Output the [X, Y] coordinate of the center of the cell containing the given text.  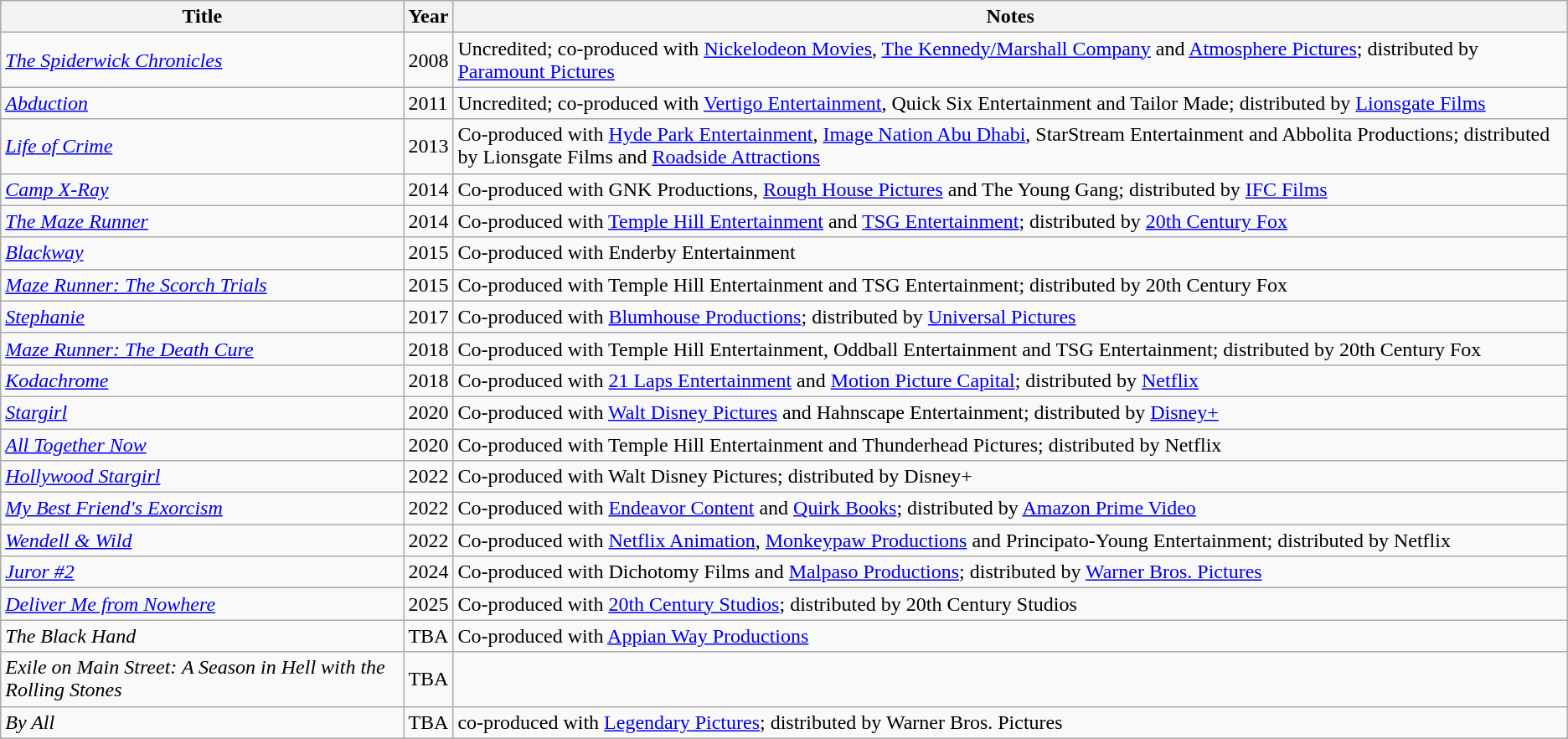
2013 [429, 146]
co-produced with Legendary Pictures; distributed by Warner Bros. Pictures [1010, 722]
Maze Runner: The Scorch Trials [203, 285]
Stephanie [203, 317]
Hollywood Stargirl [203, 477]
Notes [1010, 17]
Co-produced with Blumhouse Productions; distributed by Universal Pictures [1010, 317]
The Black Hand [203, 636]
Co-produced with Temple Hill Entertainment, Oddball Entertainment and TSG Entertainment; distributed by 20th Century Fox [1010, 349]
2008 [429, 60]
Maze Runner: The Death Cure [203, 349]
Deliver Me from Nowhere [203, 604]
Co-produced with Enderby Entertainment [1010, 253]
2024 [429, 572]
Camp X-Ray [203, 189]
2017 [429, 317]
Co-produced with Walt Disney Pictures and Hahnscape Entertainment; distributed by Disney+ [1010, 412]
Co-produced with 21 Laps Entertainment and Motion Picture Capital; distributed by Netflix [1010, 380]
Life of Crime [203, 146]
Co-produced with Netflix Animation, Monkeypaw Productions and Principato-Young Entertainment; distributed by Netflix [1010, 540]
Stargirl [203, 412]
All Together Now [203, 445]
Uncredited; co-produced with Vertigo Entertainment, Quick Six Entertainment and Tailor Made; distributed by Lionsgate Films [1010, 103]
The Maze Runner [203, 221]
Co-produced with Appian Way Productions [1010, 636]
Juror #2 [203, 572]
Exile on Main Street: A Season in Hell with the Rolling Stones [203, 679]
Kodachrome [203, 380]
Co-produced with Endeavor Content and Quirk Books; distributed by Amazon Prime Video [1010, 509]
2011 [429, 103]
Uncredited; co-produced with Nickelodeon Movies, The Kennedy/Marshall Company and Atmosphere Pictures; distributed by Paramount Pictures [1010, 60]
By All [203, 722]
Title [203, 17]
Co-produced with 20th Century Studios; distributed by 20th Century Studios [1010, 604]
Year [429, 17]
Co-produced with Dichotomy Films and Malpaso Productions; distributed by Warner Bros. Pictures [1010, 572]
The Spiderwick Chronicles [203, 60]
2025 [429, 604]
Co-produced with Walt Disney Pictures; distributed by Disney+ [1010, 477]
Abduction [203, 103]
Blackway [203, 253]
Wendell & Wild [203, 540]
Co-produced with GNK Productions, Rough House Pictures and The Young Gang; distributed by IFC Films [1010, 189]
Co-produced with Temple Hill Entertainment and Thunderhead Pictures; distributed by Netflix [1010, 445]
My Best Friend's Exorcism [203, 509]
